From the cell containing the given text, extract its center point as [X, Y] coordinate. 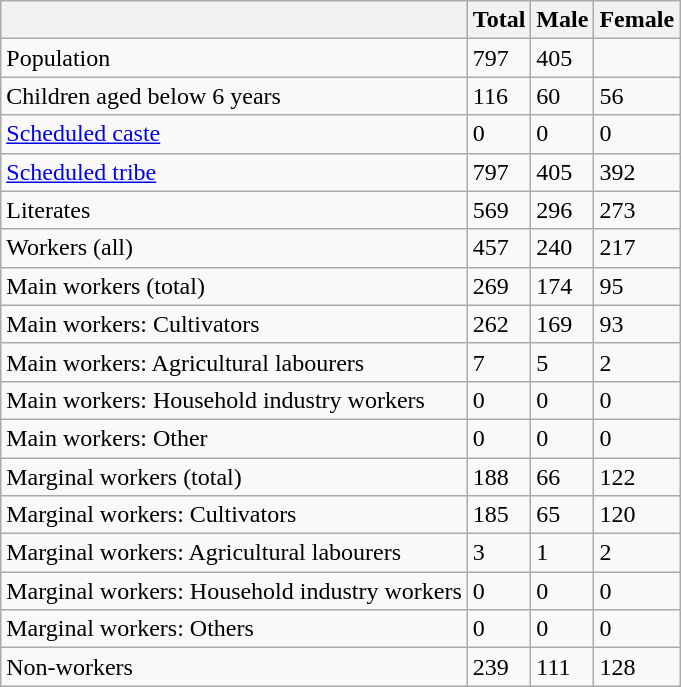
Scheduled tribe [234, 172]
3 [499, 553]
457 [499, 248]
Marginal workers: Others [234, 629]
240 [562, 248]
Female [637, 20]
185 [499, 515]
296 [562, 210]
Marginal workers (total) [234, 477]
7 [499, 362]
392 [637, 172]
Main workers (total) [234, 286]
56 [637, 96]
Marginal workers: Cultivators [234, 515]
269 [499, 286]
Marginal workers: Agricultural labourers [234, 553]
93 [637, 324]
Literates [234, 210]
5 [562, 362]
128 [637, 667]
Non-workers [234, 667]
Male [562, 20]
217 [637, 248]
120 [637, 515]
122 [637, 477]
Main workers: Cultivators [234, 324]
1 [562, 553]
Population [234, 58]
Scheduled caste [234, 134]
95 [637, 286]
174 [562, 286]
Total [499, 20]
262 [499, 324]
569 [499, 210]
65 [562, 515]
Main workers: Agricultural labourers [234, 362]
Main workers: Household industry workers [234, 400]
111 [562, 667]
Main workers: Other [234, 438]
Children aged below 6 years [234, 96]
188 [499, 477]
273 [637, 210]
Workers (all) [234, 248]
239 [499, 667]
Marginal workers: Household industry workers [234, 591]
169 [562, 324]
66 [562, 477]
60 [562, 96]
116 [499, 96]
